Provide the (X, Y) coordinate of the cell's center where the given text is located.  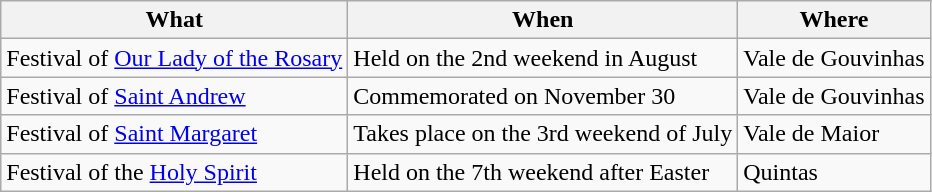
Where (834, 20)
Festival of Saint Andrew (174, 96)
What (174, 20)
Held on the 2nd weekend in August (543, 58)
Vale de Maior (834, 134)
Held on the 7th weekend after Easter (543, 172)
Festival of Our Lady of the Rosary (174, 58)
Quintas (834, 172)
Festival of the Holy Spirit (174, 172)
Commemorated on November 30 (543, 96)
Festival of Saint Margaret (174, 134)
When (543, 20)
Takes place on the 3rd weekend of July (543, 134)
